Detect which cell encompasses the target text, then output its [X, Y] center coordinate. 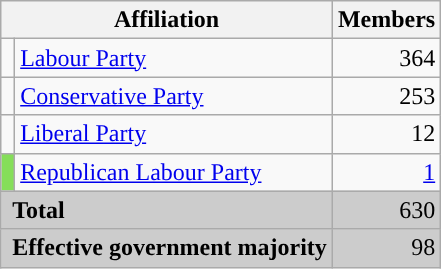
364 [386, 58]
253 [386, 96]
Members [386, 20]
98 [386, 248]
Republican Labour Party [174, 172]
Affiliation [167, 20]
630 [386, 210]
Labour Party [174, 58]
12 [386, 134]
Liberal Party [174, 134]
Total [167, 210]
Conservative Party [174, 96]
Effective government majority [167, 248]
1 [386, 172]
